Extract the (X, Y) coordinate from the center of the cell holding the provided text.  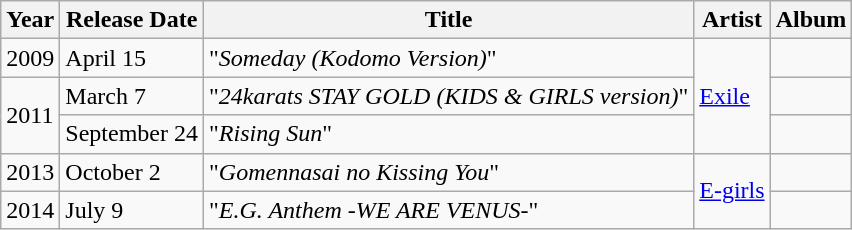
"E.G. Anthem -WE ARE VENUS-" (449, 210)
2014 (30, 210)
"Gomennasai no Kissing You" (449, 172)
"24karats STAY GOLD (KIDS & GIRLS version)" (449, 96)
"Rising Sun" (449, 134)
March 7 (132, 96)
2009 (30, 58)
October 2 (132, 172)
Artist (732, 20)
"Someday (Kodomo Version)" (449, 58)
Exile (732, 96)
E-girls (732, 191)
July 9 (132, 210)
April 15 (132, 58)
Album (811, 20)
September 24 (132, 134)
Year (30, 20)
Release Date (132, 20)
Title (449, 20)
2011 (30, 115)
2013 (30, 172)
